Detect which cell encompasses the target text, then output its (x, y) center coordinate. 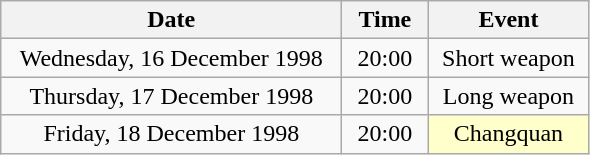
Long weapon (508, 96)
Short weapon (508, 58)
Friday, 18 December 1998 (172, 134)
Changquan (508, 134)
Event (508, 20)
Date (172, 20)
Thursday, 17 December 1998 (172, 96)
Wednesday, 16 December 1998 (172, 58)
Time (385, 20)
